From the cell containing the given text, extract its center point as (x, y) coordinate. 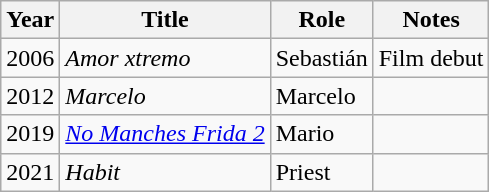
2012 (30, 96)
Sebastián (322, 58)
2021 (30, 172)
Year (30, 20)
No Manches Frida 2 (165, 134)
Mario (322, 134)
Priest (322, 172)
Title (165, 20)
Role (322, 20)
Film debut (431, 58)
Habit (165, 172)
2006 (30, 58)
Amor xtremo (165, 58)
Notes (431, 20)
2019 (30, 134)
